Identify which cell holds the provided text, then report its (X, Y) central coordinate. 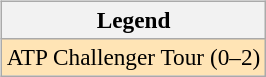
Legend (133, 20)
ATP Challenger Tour (0–2) (133, 57)
